Locate the cell with the specified text and output its (X, Y) center coordinate. 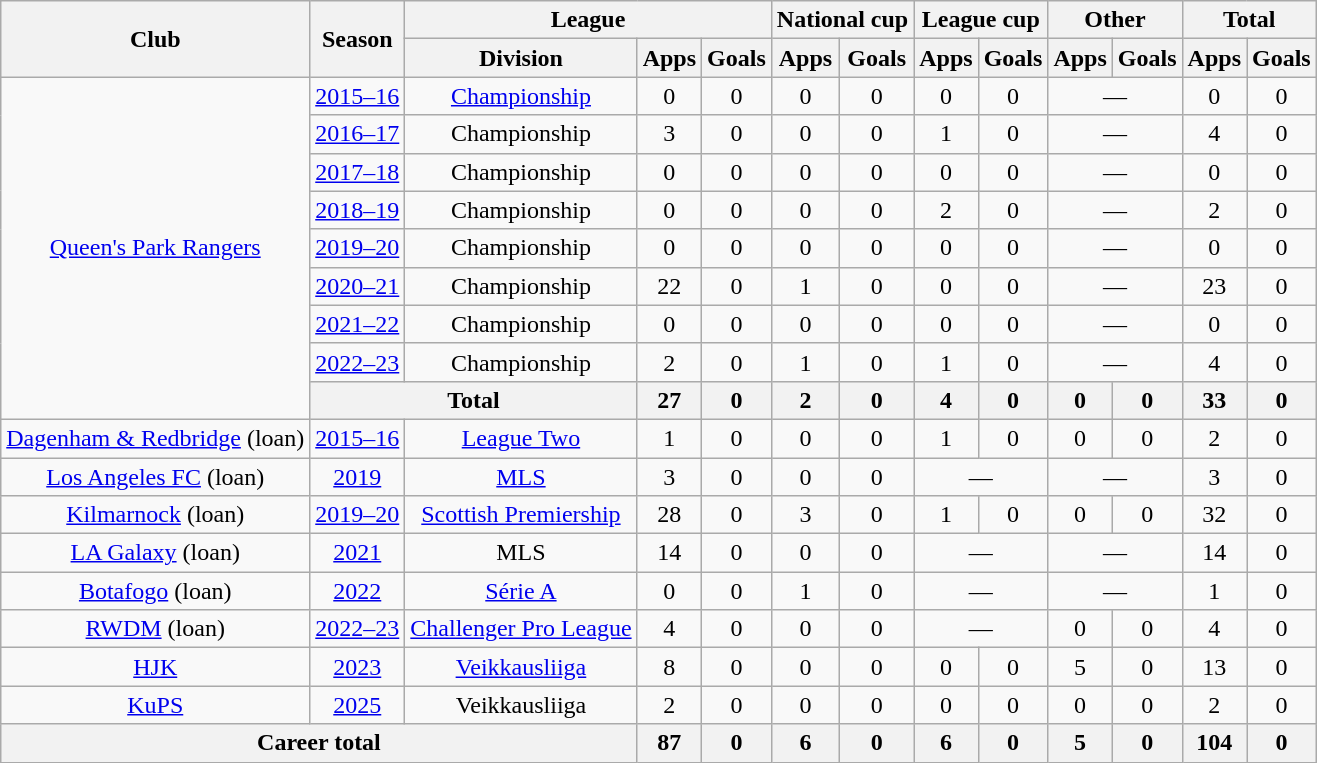
2016–17 (358, 134)
Botafogo (loan) (156, 591)
2025 (358, 705)
Other (1115, 20)
Kilmarnock (loan) (156, 515)
2018–19 (358, 210)
2017–18 (358, 172)
8 (669, 667)
League cup (981, 20)
27 (669, 400)
National cup (842, 20)
League Two (521, 438)
87 (669, 743)
22 (669, 286)
League (588, 20)
2022 (358, 591)
2021 (358, 553)
13 (1214, 667)
2020–21 (358, 286)
Career total (319, 743)
LA Galaxy (loan) (156, 553)
23 (1214, 286)
Dagenham & Redbridge (loan) (156, 438)
33 (1214, 400)
KuPS (156, 705)
2023 (358, 667)
Queen's Park Rangers (156, 248)
Scottish Premiership (521, 515)
32 (1214, 515)
104 (1214, 743)
Challenger Pro League (521, 629)
Season (358, 39)
Division (521, 58)
RWDM (loan) (156, 629)
2021–22 (358, 324)
Los Angeles FC (loan) (156, 477)
Série A (521, 591)
2019 (358, 477)
HJK (156, 667)
28 (669, 515)
Club (156, 39)
